Pinpoint the cell where the given text exists, returning its [x, y] midpoint coordinate. 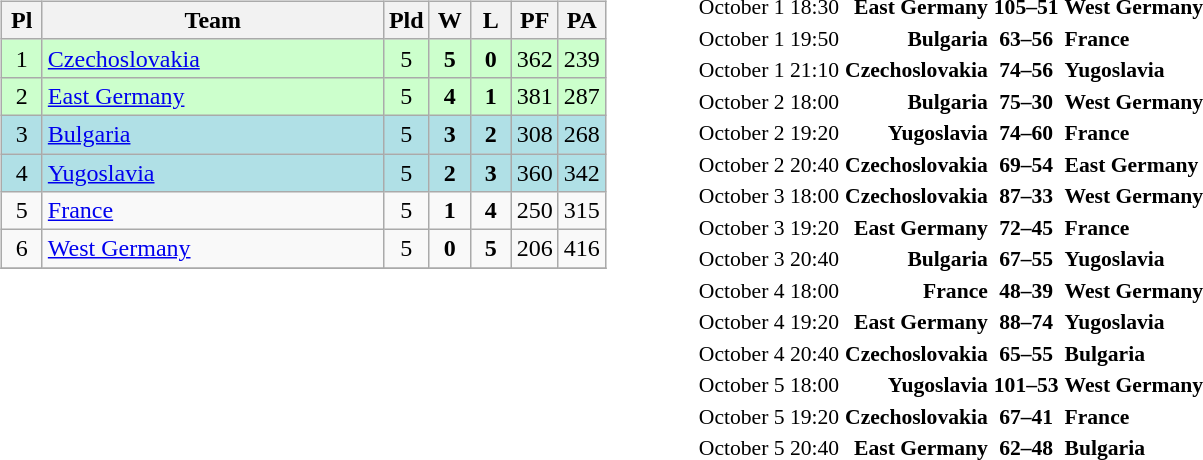
6 [22, 249]
Pl [22, 20]
October 4 19:20 [768, 322]
West Germany [212, 249]
287 [582, 96]
362 [534, 58]
239 [582, 58]
October 2 20:40 [768, 164]
PF [534, 20]
67–41 [1026, 416]
416 [582, 249]
W [450, 20]
PA [582, 20]
October 1 19:50 [768, 38]
315 [582, 211]
October 3 20:40 [768, 259]
87–33 [1026, 196]
L [490, 20]
250 [534, 211]
October 4 18:00 [768, 290]
67–55 [1026, 259]
October 4 20:40 [768, 353]
October 3 18:00 [768, 196]
101–53 [1026, 385]
308 [534, 134]
74–60 [1026, 133]
October 3 19:20 [768, 227]
October 2 18:00 [768, 101]
342 [582, 173]
69–54 [1026, 164]
October 5 18:00 [768, 385]
88–74 [1026, 322]
65–55 [1026, 353]
381 [534, 96]
360 [534, 173]
74–56 [1026, 70]
October 1 21:10 [768, 70]
Pld [406, 20]
October 2 19:20 [768, 133]
Team [212, 20]
206 [534, 249]
75–30 [1026, 101]
268 [582, 134]
72–45 [1026, 227]
63–56 [1026, 38]
48–39 [1026, 290]
October 5 19:20 [768, 416]
